Detect which cell encompasses the target text, then output its (x, y) center coordinate. 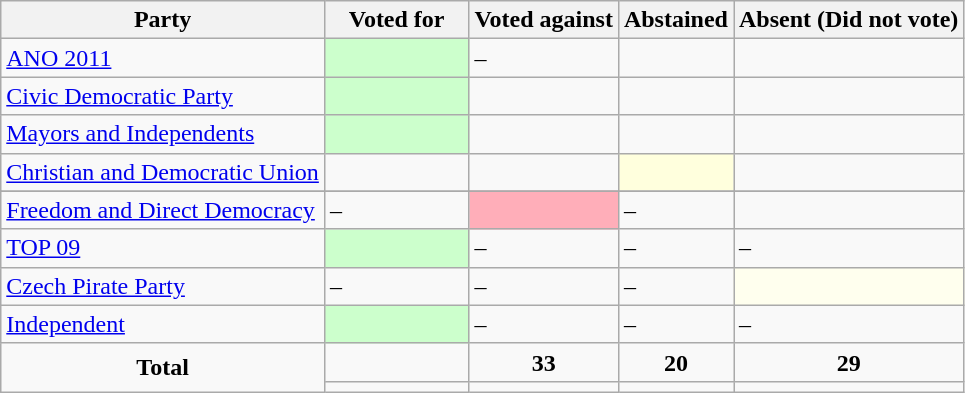
33 (544, 362)
TOP 09 (163, 248)
Freedom and Direct Democracy (163, 210)
Christian and Democratic Union (163, 172)
Party (163, 20)
Mayors and Independents (163, 134)
Voted against (544, 20)
Absent (Did not vote) (849, 20)
29 (849, 362)
Civic Democratic Party (163, 96)
Independent (163, 324)
20 (676, 362)
Voted for (396, 20)
Total (163, 368)
Czech Pirate Party (163, 286)
Abstained (676, 20)
ANO 2011 (163, 58)
